Detect which cell encompasses the target text, then output its [X, Y] center coordinate. 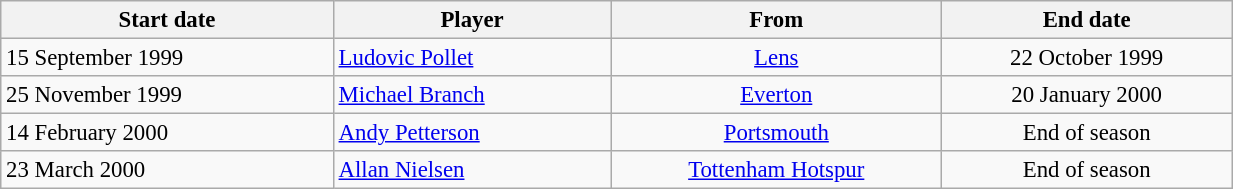
Lens [776, 58]
Portsmouth [776, 133]
End date [1087, 20]
Player [472, 20]
Andy Petterson [472, 133]
23 March 2000 [168, 170]
Tottenham Hotspur [776, 170]
Ludovic Pollet [472, 58]
14 February 2000 [168, 133]
Michael Branch [472, 95]
25 November 1999 [168, 95]
Allan Nielsen [472, 170]
22 October 1999 [1087, 58]
Everton [776, 95]
20 January 2000 [1087, 95]
15 September 1999 [168, 58]
From [776, 20]
Start date [168, 20]
